For the text-containing cell, return its midpoint in [X, Y] coordinate format. 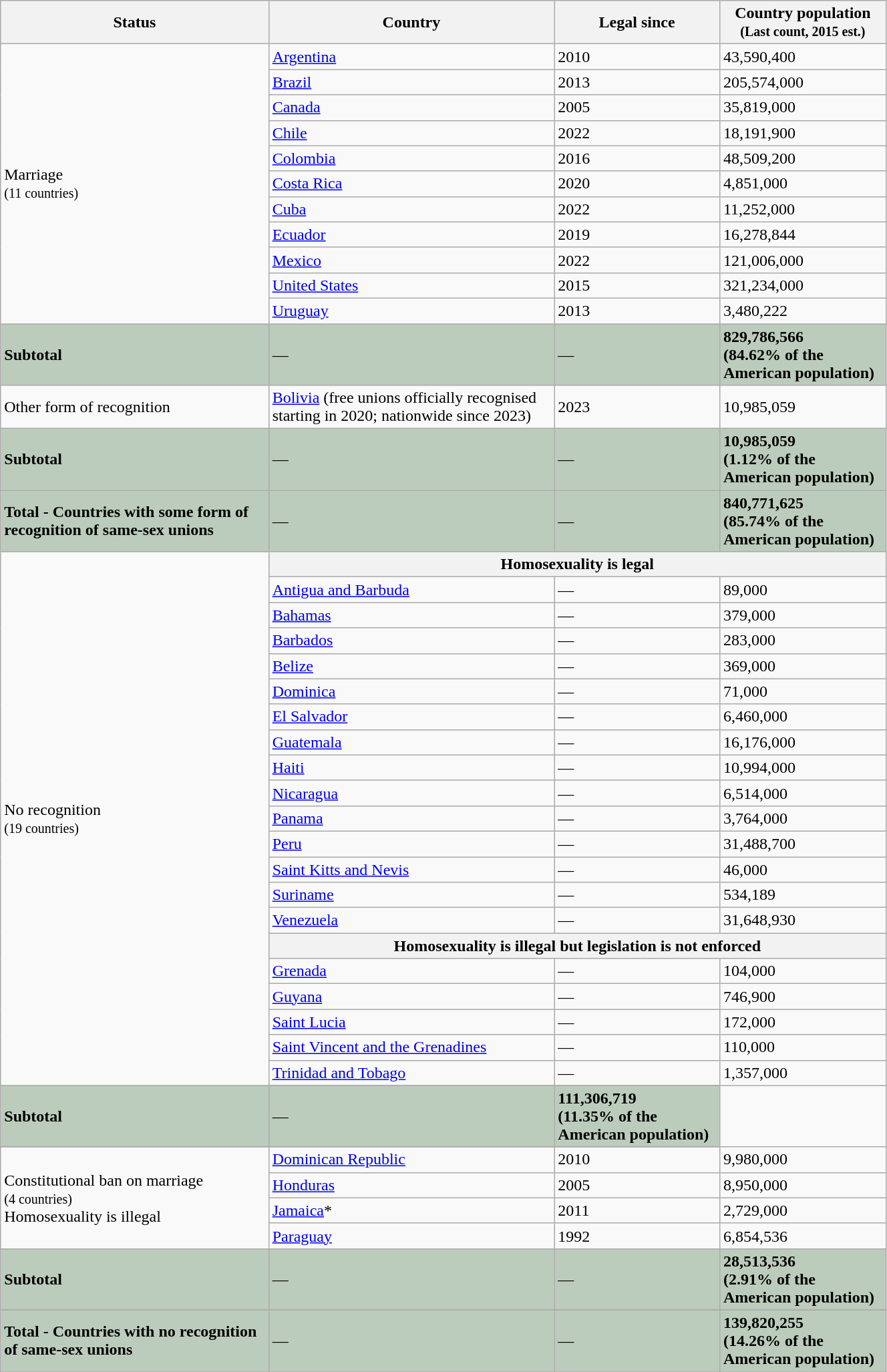
Venezuela [411, 920]
Guyana [411, 997]
31,488,700 [803, 844]
4,851,000 [803, 184]
71,000 [803, 691]
Chile [411, 133]
Saint Vincent and the Grenadines [411, 1047]
6,514,000 [803, 793]
43,590,400 [803, 57]
11,252,000 [803, 209]
2019 [637, 234]
104,000 [803, 971]
3,764,000 [803, 818]
534,189 [803, 895]
El Salvador [411, 717]
Ecuador [411, 234]
321,234,000 [803, 285]
Country [411, 23]
16,176,000 [803, 742]
Dominica [411, 691]
Total - Countries with some form of recognition of same-sex unions [135, 521]
18,191,900 [803, 133]
Antigua and Barbuda [411, 590]
Status [135, 23]
Saint Lucia [411, 1022]
Country population(Last count, 2015 est.) [803, 23]
31,648,930 [803, 920]
Haiti [411, 767]
10,985,059(1.12% of the American population) [803, 460]
46,000 [803, 869]
Paraguay [411, 1236]
Honduras [411, 1185]
Other form of recognition [135, 407]
110,000 [803, 1047]
Canada [411, 108]
Guatemala [411, 742]
2020 [637, 184]
2011 [637, 1210]
Legal since [637, 23]
205,574,000 [803, 82]
6,854,536 [803, 1236]
89,000 [803, 590]
Saint Kitts and Nevis [411, 869]
6,460,000 [803, 717]
Brazil [411, 82]
Suriname [411, 895]
No recognition (19 countries) [135, 819]
2016 [637, 158]
121,006,000 [803, 260]
United States [411, 285]
1992 [637, 1236]
Costa Rica [411, 184]
Mexico [411, 260]
369,000 [803, 666]
Barbados [411, 641]
Nicaragua [411, 793]
28,513,536 (2.91% of the American population) [803, 1279]
Trinidad and Tobago [411, 1073]
2,729,000 [803, 1210]
3,480,222 [803, 311]
2015 [637, 285]
Dominican Republic [411, 1160]
9,980,000 [803, 1160]
Jamaica* [411, 1210]
172,000 [803, 1022]
48,509,200 [803, 158]
Peru [411, 844]
840,771,625 (85.74% of the American population) [803, 521]
16,278,844 [803, 234]
Homosexuality is illegal but legislation is not enforced [577, 946]
Cuba [411, 209]
35,819,000 [803, 108]
1,357,000 [803, 1073]
Bolivia (free unions officially recognised starting in 2020; nationwide since 2023) [411, 407]
10,985,059 [803, 407]
Marriage (11 countries) [135, 184]
829,786,566 (84.62% of the American population) [803, 354]
Total - Countries with no recognition of same-sex unions [135, 1341]
139,820,255(14.26% of the American population) [803, 1341]
Belize [411, 666]
111,306,719(11.35% of the American population) [637, 1116]
283,000 [803, 641]
10,994,000 [803, 767]
8,950,000 [803, 1185]
Argentina [411, 57]
Colombia [411, 158]
Homosexuality is legal [577, 564]
746,900 [803, 997]
Grenada [411, 971]
379,000 [803, 615]
Bahamas [411, 615]
Constitutional ban on marriage (4 countries) Homosexuality is illegal [135, 1198]
2023 [637, 407]
Panama [411, 818]
Uruguay [411, 311]
